Detect which cell encompasses the target text, then output its [X, Y] center coordinate. 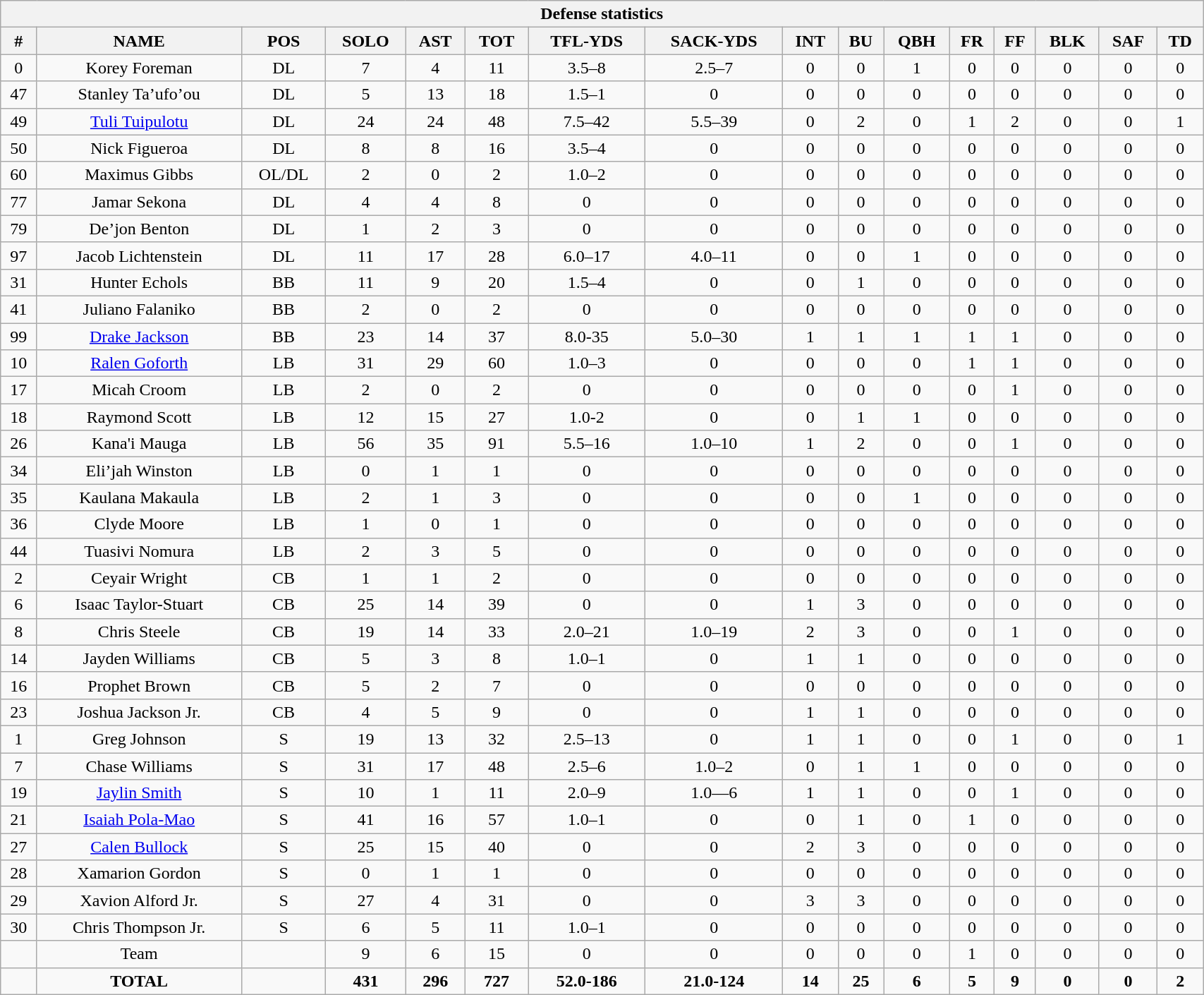
Jacob Lichtenstein [140, 255]
Micah Croom [140, 390]
8.0-35 [587, 337]
52.0-186 [587, 981]
47 [18, 95]
Greg Johnson [140, 739]
1.0–10 [714, 444]
97 [18, 255]
Chris Thompson Jr. [140, 927]
21.0-124 [714, 981]
1.0–19 [714, 632]
Maximus Gibbs [140, 175]
Raymond Scott [140, 417]
30 [18, 927]
1.0—6 [714, 793]
TOTAL [140, 981]
57 [497, 820]
INT [810, 41]
SOLO [365, 41]
SACK-YDS [714, 41]
49 [18, 121]
79 [18, 229]
296 [435, 981]
21 [18, 820]
34 [18, 471]
OL/DL [284, 175]
Xavion Alford Jr. [140, 900]
Juliano Falaniko [140, 309]
Jaylin Smith [140, 793]
TFL-YDS [587, 41]
36 [18, 524]
2.5–13 [587, 739]
POS [284, 41]
12 [365, 417]
TD [1181, 41]
Korey Foreman [140, 68]
Nick Figueroa [140, 148]
33 [497, 632]
FR [972, 41]
5.5–16 [587, 444]
Jamar Sekona [140, 202]
91 [497, 444]
2.0–9 [587, 793]
1.0-2 [587, 417]
3.5–8 [587, 68]
Isaiah Pola-Mao [140, 820]
5.5–39 [714, 121]
32 [497, 739]
40 [497, 847]
Isaac Taylor-Stuart [140, 605]
44 [18, 551]
Kaulana Makaula [140, 497]
Ralen Goforth [140, 363]
2.5–6 [587, 766]
Jayden Williams [140, 658]
Tuli Tuipulotu [140, 121]
1.0–3 [587, 363]
Kana'i Mauga [140, 444]
39 [497, 605]
Chase Williams [140, 766]
Stanley Ta’ufo’ou [140, 95]
NAME [140, 41]
Tuasivi Nomura [140, 551]
Calen Bullock [140, 847]
Clyde Moore [140, 524]
BU [861, 41]
2.0–21 [587, 632]
20 [497, 282]
TOT [497, 41]
BLK [1067, 41]
AST [435, 41]
6.0–17 [587, 255]
# [18, 41]
SAF [1128, 41]
Prophet Brown [140, 685]
37 [497, 337]
99 [18, 337]
2.5–7 [714, 68]
1.5–4 [587, 282]
7.5–42 [587, 121]
De’jon Benton [140, 229]
77 [18, 202]
Defense statistics [602, 14]
Ceyair Wright [140, 578]
Xamarion Gordon [140, 874]
50 [18, 148]
5.0–30 [714, 337]
Drake Jackson [140, 337]
Chris Steele [140, 632]
Hunter Echols [140, 282]
727 [497, 981]
4.0–11 [714, 255]
Eli’jah Winston [140, 471]
Joshua Jackson Jr. [140, 712]
Team [140, 954]
26 [18, 444]
431 [365, 981]
1.5–1 [587, 95]
56 [365, 444]
3.5–4 [587, 148]
QBH [917, 41]
FF [1016, 41]
